Return the [x, y] coordinate for the center point of the cell that contains the specified text.  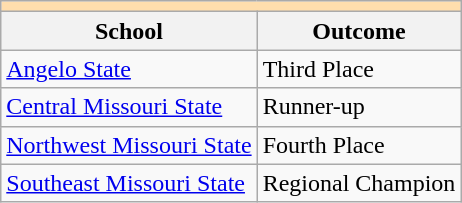
Central Missouri State [129, 107]
Southeast Missouri State [129, 183]
Regional Champion [359, 183]
Outcome [359, 31]
Angelo State [129, 69]
Runner-up [359, 107]
Fourth Place [359, 145]
Third Place [359, 69]
School [129, 31]
Northwest Missouri State [129, 145]
